Find where the given text appears and provide that cell's center as [X, Y] coordinate. 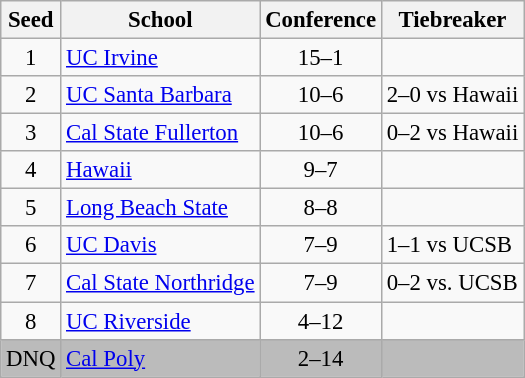
15–1 [321, 58]
7 [31, 283]
8–8 [321, 208]
Long Beach State [160, 208]
Hawaii [160, 170]
Cal State Fullerton [160, 133]
UC Santa Barbara [160, 95]
9–7 [321, 170]
5 [31, 208]
2 [31, 95]
0–2 vs Hawaii [452, 133]
4–12 [321, 321]
2–0 vs Hawaii [452, 95]
1–1 vs UCSB [452, 245]
Conference [321, 20]
School [160, 20]
Cal Poly [160, 358]
DNQ [31, 358]
0–2 vs. UCSB [452, 283]
4 [31, 170]
UC Irvine [160, 58]
3 [31, 133]
2–14 [321, 358]
8 [31, 321]
UC Davis [160, 245]
Cal State Northridge [160, 283]
Tiebreaker [452, 20]
UC Riverside [160, 321]
1 [31, 58]
6 [31, 245]
Seed [31, 20]
